Return [X, Y] of the center of cell containing provided text 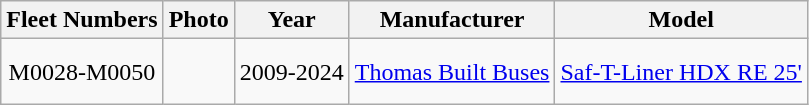
M0028-M0050 [82, 72]
Thomas Built Buses [452, 72]
Saf-T-Liner HDX RE 25' [681, 72]
Manufacturer [452, 20]
Fleet Numbers [82, 20]
Year [292, 20]
2009-2024 [292, 72]
Photo [198, 20]
Model [681, 20]
